Extract the [X, Y] coordinate from the center of the cell holding the provided text.  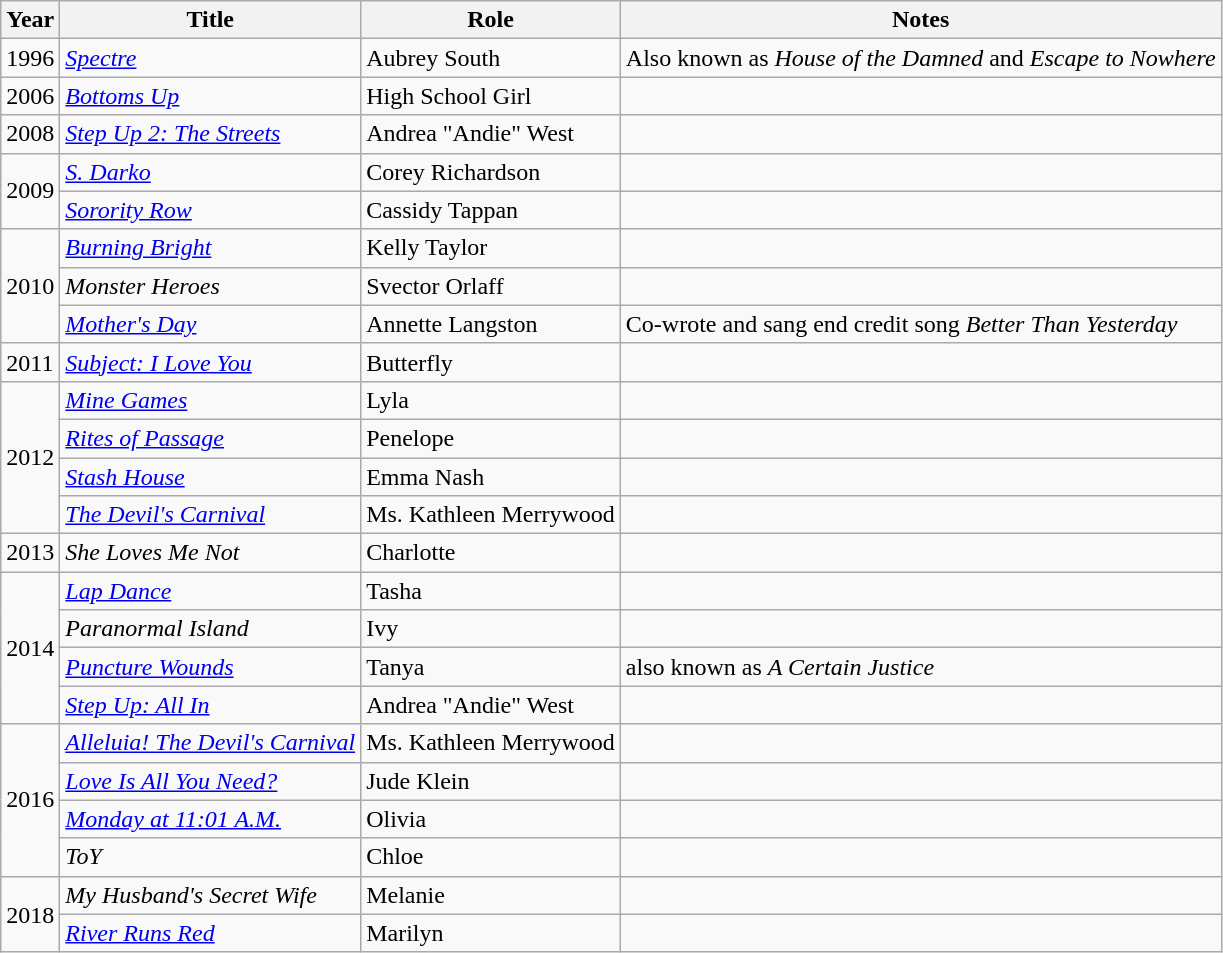
Ivy [491, 629]
Aubrey South [491, 58]
Step Up 2: The Streets [210, 134]
2013 [30, 553]
also known as A Certain Justice [920, 667]
She Loves Me Not [210, 553]
Butterfly [491, 362]
Emma Nash [491, 477]
ToY [210, 857]
Penelope [491, 438]
2008 [30, 134]
2011 [30, 362]
Cassidy Tappan [491, 210]
Paranormal Island [210, 629]
Burning Bright [210, 248]
Also known as House of the Damned and Escape to Nowhere [920, 58]
Lap Dance [210, 591]
Kelly Taylor [491, 248]
Corey Richardson [491, 172]
Bottoms Up [210, 96]
Lyla [491, 400]
Notes [920, 20]
Stash House [210, 477]
Subject: I Love You [210, 362]
Year [30, 20]
Title [210, 20]
Jude Klein [491, 781]
Alleluia! The Devil's Carnival [210, 743]
My Husband's Secret Wife [210, 895]
Tasha [491, 591]
Charlotte [491, 553]
1996 [30, 58]
High School Girl [491, 96]
S. Darko [210, 172]
The Devil's Carnival [210, 515]
Sorority Row [210, 210]
2006 [30, 96]
2016 [30, 800]
2009 [30, 191]
Svector Orlaff [491, 286]
2012 [30, 457]
Rites of Passage [210, 438]
Marilyn [491, 933]
Spectre [210, 58]
Tanya [491, 667]
Puncture Wounds [210, 667]
Annette Langston [491, 324]
River Runs Red [210, 933]
Love Is All You Need? [210, 781]
Role [491, 20]
Step Up: All In [210, 705]
Chloe [491, 857]
Mother's Day [210, 324]
2010 [30, 286]
Monster Heroes [210, 286]
Melanie [491, 895]
Co-wrote and sang end credit song Better Than Yesterday [920, 324]
Mine Games [210, 400]
2018 [30, 914]
Olivia [491, 819]
2014 [30, 648]
Monday at 11:01 A.M. [210, 819]
